Find where the given text appears and provide that cell's center as (x, y) coordinate. 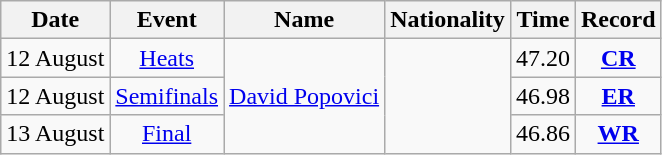
Heats (167, 58)
Time (542, 20)
ER (618, 96)
WR (618, 134)
Final (167, 134)
46.98 (542, 96)
46.86 (542, 134)
13 August (56, 134)
Nationality (448, 20)
Event (167, 20)
CR (618, 58)
47.20 (542, 58)
Record (618, 20)
David Popovici (304, 96)
Semifinals (167, 96)
Name (304, 20)
Date (56, 20)
